Search for the cell housing the specified text and yield its [x, y] center coordinate. 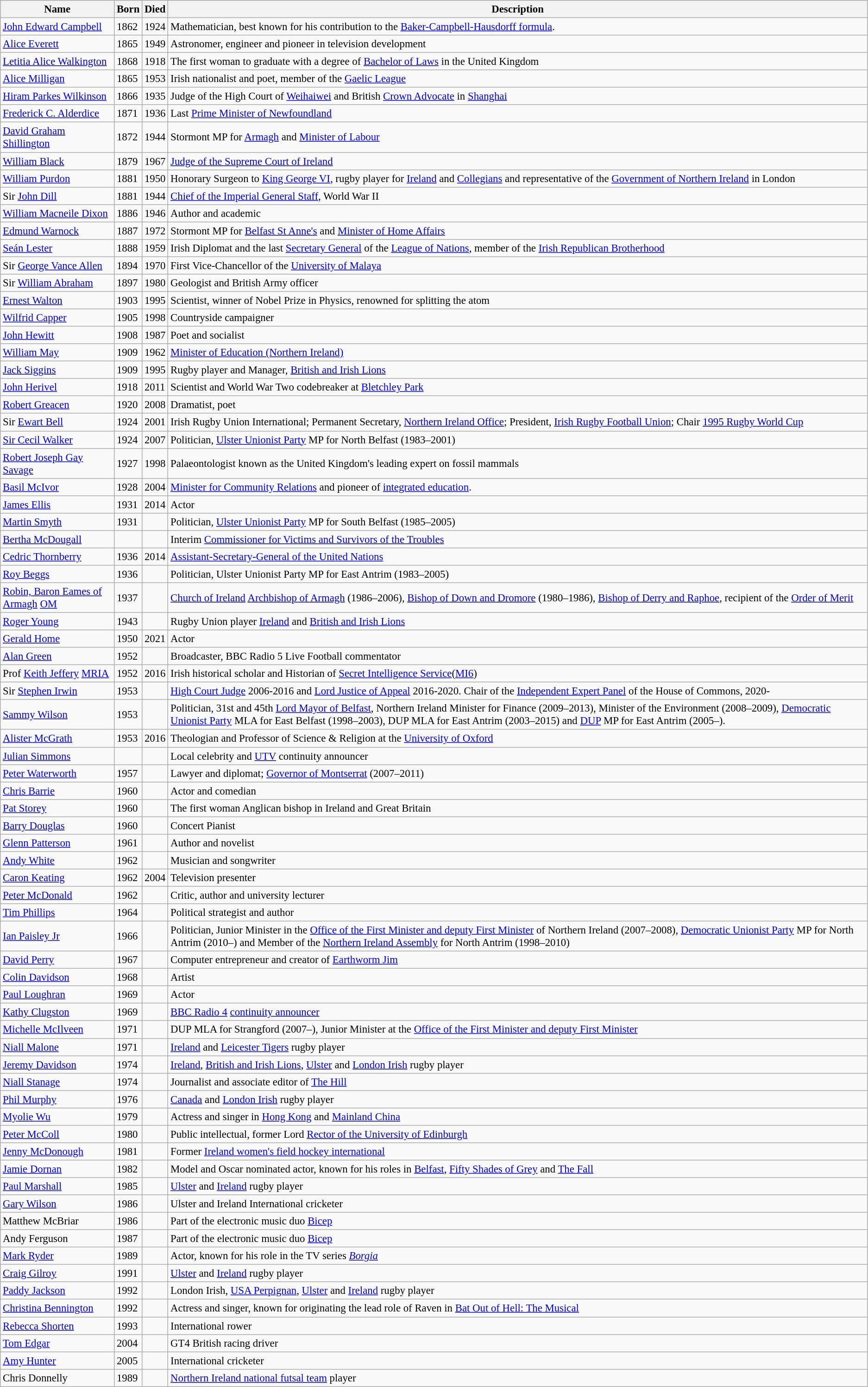
Born [128, 9]
Peter McDonald [57, 895]
Gary Wilson [57, 1204]
Name [57, 9]
Mark Ryder [57, 1256]
Alice Everett [57, 44]
1982 [128, 1169]
1886 [128, 213]
1985 [128, 1186]
Actor, known for his role in the TV series Borgia [518, 1256]
Chris Barrie [57, 791]
Palaeontologist known as the United Kingdom's leading expert on fossil mammals [518, 463]
Jack Siggins [57, 370]
1920 [128, 405]
Tim Phillips [57, 913]
Niall Malone [57, 1047]
Poet and socialist [518, 335]
Stormont MP for Belfast St Anne's and Minister of Home Affairs [518, 231]
Actress and singer, known for originating the lead role of Raven in Bat Out of Hell: The Musical [518, 1308]
1894 [128, 265]
Politician, Ulster Unionist Party MP for East Antrim (1983–2005) [518, 574]
Paul Marshall [57, 1186]
London Irish, USA Perpignan, Ulster and Ireland rugby player [518, 1291]
David Perry [57, 960]
1879 [128, 161]
Andy White [57, 860]
Peter Waterworth [57, 773]
Letitia Alice Walkington [57, 62]
1959 [155, 248]
Former Ireland women's field hockey international [518, 1152]
1964 [128, 913]
Mathematician, best known for his contribution to the Baker-Campbell-Hausdorff formula. [518, 27]
Caron Keating [57, 878]
Roy Beggs [57, 574]
Colin Davidson [57, 977]
International cricketer [518, 1361]
Irish Diplomat and the last Secretary General of the League of Nations, member of the Irish Republican Brotherhood [518, 248]
Northern Ireland national futsal team player [518, 1378]
GT4 British racing driver [518, 1343]
Minister of Education (Northern Ireland) [518, 353]
2007 [155, 440]
Ernest Walton [57, 300]
Martin Smyth [57, 522]
1935 [155, 96]
Jenny McDonough [57, 1152]
Actress and singer in Hong Kong and Mainland China [518, 1117]
Critic, author and university lecturer [518, 895]
Niall Stanage [57, 1082]
1957 [128, 773]
1943 [128, 622]
1981 [128, 1152]
Dramatist, poet [518, 405]
1905 [128, 318]
Peter McColl [57, 1134]
Sir George Vance Allen [57, 265]
Sir Stephen Irwin [57, 691]
Edmund Warnock [57, 231]
Jeremy Davidson [57, 1065]
Bertha McDougall [57, 539]
Honorary Surgeon to King George VI, rugby player for Ireland and Collegians and representative of the Government of Northern Ireland in London [518, 178]
1937 [128, 598]
BBC Radio 4 continuity announcer [518, 1012]
Phil Murphy [57, 1099]
Basil McIvor [57, 487]
2005 [128, 1361]
1871 [128, 113]
Alister McGrath [57, 738]
Sammy Wilson [57, 714]
David Graham Shillington [57, 137]
Model and Oscar nominated actor, known for his roles in Belfast, Fifty Shades of Grey and The Fall [518, 1169]
Rugby Union player Ireland and British and Irish Lions [518, 622]
Cedric Thornberry [57, 557]
Author and novelist [518, 843]
James Ellis [57, 504]
Computer entrepreneur and creator of Earthworm Jim [518, 960]
Jamie Dornan [57, 1169]
1993 [128, 1326]
Sir Cecil Walker [57, 440]
Theologian and Professor of Science & Religion at the University of Oxford [518, 738]
DUP MLA for Strangford (2007–), Junior Minister at the Office of the First Minister and deputy First Minister [518, 1030]
High Court Judge 2006-2016 and Lord Justice of Appeal 2016-2020. Chair of the Independent Expert Panel of the House of Commons, 2020- [518, 691]
John Hewitt [57, 335]
1908 [128, 335]
Wilfrid Capper [57, 318]
Assistant-Secretary-General of the United Nations [518, 557]
Lawyer and diplomat; Governor of Montserrat (2007–2011) [518, 773]
Sir William Abraham [57, 283]
The first woman Anglican bishop in Ireland and Great Britain [518, 808]
Local celebrity and UTV continuity announcer [518, 756]
Ireland and Leicester Tigers rugby player [518, 1047]
Geologist and British Army officer [518, 283]
1872 [128, 137]
1868 [128, 62]
1862 [128, 27]
Stormont MP for Armagh and Minister of Labour [518, 137]
Paul Loughran [57, 995]
Gerald Home [57, 639]
1961 [128, 843]
Chris Donnelly [57, 1378]
Scientist and World War Two codebreaker at Bletchley Park [518, 387]
Irish Rugby Union International; Permanent Secretary, Northern Ireland Office; President, Irish Rugby Football Union; Chair 1995 Rugby World Cup [518, 422]
Myolie Wu [57, 1117]
Interim Commissioner for Victims and Survivors of the Troubles [518, 539]
1927 [128, 463]
1946 [155, 213]
William Purdon [57, 178]
1866 [128, 96]
2001 [155, 422]
Tom Edgar [57, 1343]
Last Prime Minister of Newfoundland [518, 113]
Irish historical scholar and Historian of Secret Intelligence Service(MI6) [518, 674]
Hiram Parkes Wilkinson [57, 96]
Judge of the High Court of Weihaiwei and British Crown Advocate in Shanghai [518, 96]
1972 [155, 231]
Robin, Baron Eames of Armagh OM [57, 598]
John Edward Campbell [57, 27]
Died [155, 9]
First Vice-Chancellor of the University of Malaya [518, 265]
Concert Pianist [518, 826]
Michelle McIlveen [57, 1030]
Scientist, winner of Nobel Prize in Physics, renowned for splitting the atom [518, 300]
Barry Douglas [57, 826]
Irish nationalist and poet, member of the Gaelic League [518, 79]
Broadcaster, BBC Radio 5 Live Football commentator [518, 656]
1968 [128, 977]
Judge of the Supreme Court of Ireland [518, 161]
Alice Milligan [57, 79]
1976 [128, 1099]
2008 [155, 405]
Amy Hunter [57, 1361]
Author and academic [518, 213]
Robert Joseph Gay Savage [57, 463]
Kathy Clugston [57, 1012]
Julian Simmons [57, 756]
William May [57, 353]
Robert Greacen [57, 405]
Andy Ferguson [57, 1239]
Countryside campaigner [518, 318]
Minister for Community Relations and pioneer of integrated education. [518, 487]
Ulster and Ireland International cricketer [518, 1204]
Sir Ewart Bell [57, 422]
1991 [128, 1274]
Actor and comedian [518, 791]
1949 [155, 44]
Television presenter [518, 878]
William Black [57, 161]
Politician, Ulster Unionist Party MP for North Belfast (1983–2001) [518, 440]
International rower [518, 1326]
Christina Bennington [57, 1308]
William Macneile Dixon [57, 213]
Rebecca Shorten [57, 1326]
Journalist and associate editor of The Hill [518, 1082]
Glenn Patterson [57, 843]
Politician, Ulster Unionist Party MP for South Belfast (1985–2005) [518, 522]
Artist [518, 977]
1928 [128, 487]
Sir John Dill [57, 196]
Alan Green [57, 656]
1970 [155, 265]
Roger Young [57, 622]
Rugby player and Manager, British and Irish Lions [518, 370]
Political strategist and author [518, 913]
Public intellectual, former Lord Rector of the University of Edinburgh [518, 1134]
Paddy Jackson [57, 1291]
2011 [155, 387]
2021 [155, 639]
Ian Paisley Jr [57, 937]
Description [518, 9]
Musician and songwriter [518, 860]
Canada and London Irish rugby player [518, 1099]
Prof Keith Jeffery MRIA [57, 674]
1897 [128, 283]
The first woman to graduate with a degree of Bachelor of Laws in the United Kingdom [518, 62]
John Herivel [57, 387]
1966 [128, 937]
1887 [128, 231]
1979 [128, 1117]
Chief of the Imperial General Staff, World War II [518, 196]
1903 [128, 300]
Frederick C. Alderdice [57, 113]
Astronomer, engineer and pioneer in television development [518, 44]
Craig Gilroy [57, 1274]
1888 [128, 248]
Pat Storey [57, 808]
Matthew McBriar [57, 1221]
Seán Lester [57, 248]
Ireland, British and Irish Lions, Ulster and London Irish rugby player [518, 1065]
